Extract the (X, Y) coordinate from the center of the cell holding the provided text.  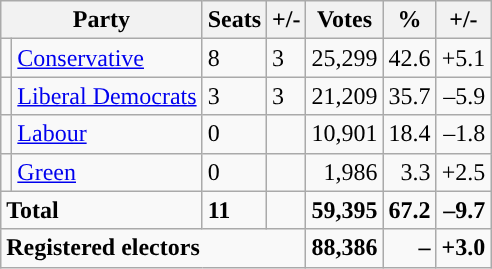
–5.9 (464, 96)
Total (102, 210)
67.2 (410, 210)
11 (234, 210)
Labour (107, 134)
Seats (234, 20)
3.3 (410, 172)
Party (102, 20)
8 (234, 58)
Conservative (107, 58)
Liberal Democrats (107, 96)
–9.7 (464, 210)
35.7 (410, 96)
+3.0 (464, 248)
42.6 (410, 58)
Registered electors (154, 248)
25,299 (344, 58)
1,986 (344, 172)
10,901 (344, 134)
–1.8 (464, 134)
+2.5 (464, 172)
– (410, 248)
88,386 (344, 248)
Green (107, 172)
% (410, 20)
18.4 (410, 134)
59,395 (344, 210)
+5.1 (464, 58)
Votes (344, 20)
21,209 (344, 96)
